Output the [x, y] coordinate of the center of the cell containing the given text.  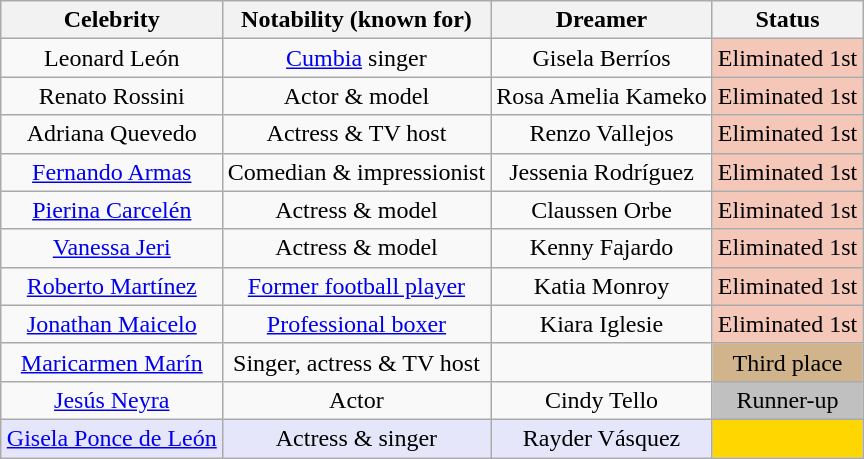
Third place [787, 362]
Kenny Fajardo [602, 248]
Cumbia singer [356, 58]
Cindy Tello [602, 400]
Singer, actress & TV host [356, 362]
Rayder Vásquez [602, 438]
Actor & model [356, 96]
Maricarmen Marín [112, 362]
Roberto Martínez [112, 286]
Actor [356, 400]
Actress & singer [356, 438]
Vanessa Jeri [112, 248]
Celebrity [112, 20]
Status [787, 20]
Runner-up [787, 400]
Renato Rossini [112, 96]
Kiara Iglesie [602, 324]
Professional boxer [356, 324]
Claussen Orbe [602, 210]
Gisela Berríos [602, 58]
Katia Monroy [602, 286]
Dreamer [602, 20]
Jesús Neyra [112, 400]
Rosa Amelia Kameko [602, 96]
Notability (known for) [356, 20]
Fernando Armas [112, 172]
Actress & TV host [356, 134]
Leonard León [112, 58]
Former football player [356, 286]
Adriana Quevedo [112, 134]
Gisela Ponce de León [112, 438]
Comedian & impressionist [356, 172]
Jessenia Rodríguez [602, 172]
Renzo Vallejos [602, 134]
Pierina Carcelén [112, 210]
Jonathan Maicelo [112, 324]
